Locate the cell with the specified text and output its (X, Y) center coordinate. 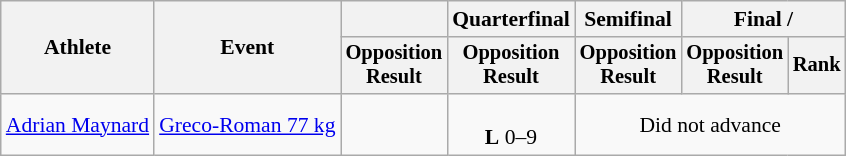
Semifinal (628, 19)
Event (247, 48)
L 0–9 (511, 124)
Greco-Roman 77 kg (247, 124)
Did not advance (710, 124)
Adrian Maynard (78, 124)
Final / (763, 19)
Quarterfinal (511, 19)
Rank (817, 66)
Athlete (78, 48)
